Capture the cell that displays the provided text and extract its [X, Y] central coordinate. 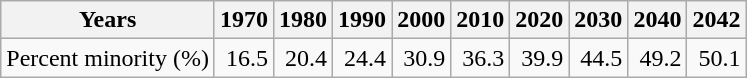
24.4 [362, 58]
16.5 [244, 58]
1980 [302, 20]
2010 [480, 20]
2000 [422, 20]
1990 [362, 20]
Years [108, 20]
2042 [716, 20]
Percent minority (%) [108, 58]
36.3 [480, 58]
44.5 [598, 58]
1970 [244, 20]
49.2 [658, 58]
2020 [540, 20]
20.4 [302, 58]
2040 [658, 20]
39.9 [540, 58]
50.1 [716, 58]
30.9 [422, 58]
2030 [598, 20]
